Scan for the cell matching the given text and deliver its [x, y] coordinate at center. 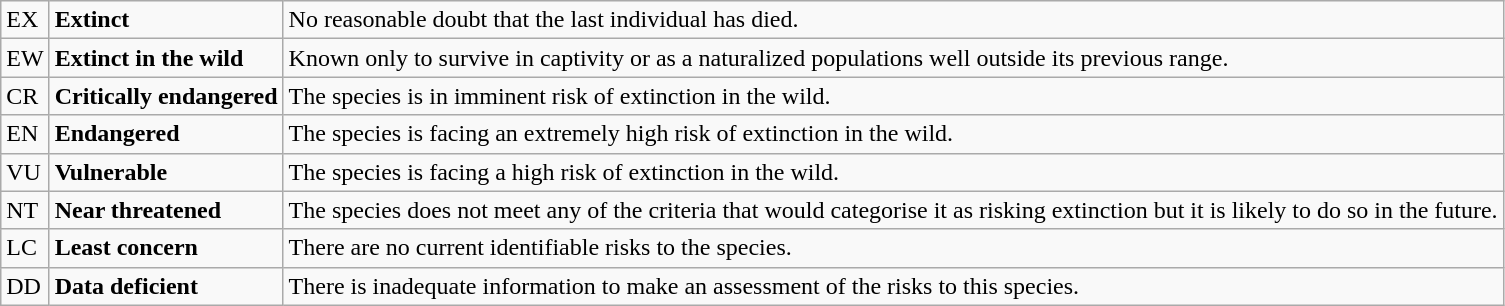
DD [25, 286]
Extinct in the wild [166, 58]
Known only to survive in captivity or as a naturalized populations well outside its previous range. [893, 58]
Near threatened [166, 210]
Critically endangered [166, 96]
Data deficient [166, 286]
EX [25, 20]
LC [25, 248]
There are no current identifiable risks to the species. [893, 248]
The species is facing a high risk of extinction in the wild. [893, 172]
EN [25, 134]
EW [25, 58]
Least concern [166, 248]
No reasonable doubt that the last individual has died. [893, 20]
Vulnerable [166, 172]
CR [25, 96]
NT [25, 210]
Extinct [166, 20]
VU [25, 172]
Endangered [166, 134]
The species is facing an extremely high risk of extinction in the wild. [893, 134]
There is inadequate information to make an assessment of the risks to this species. [893, 286]
The species does not meet any of the criteria that would categorise it as risking extinction but it is likely to do so in the future. [893, 210]
The species is in imminent risk of extinction in the wild. [893, 96]
